Extract the (X, Y) coordinate from the center of the cell holding the provided text.  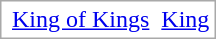
King of Kings (80, 19)
King (186, 19)
